Return (x, y) of the center of cell containing provided text 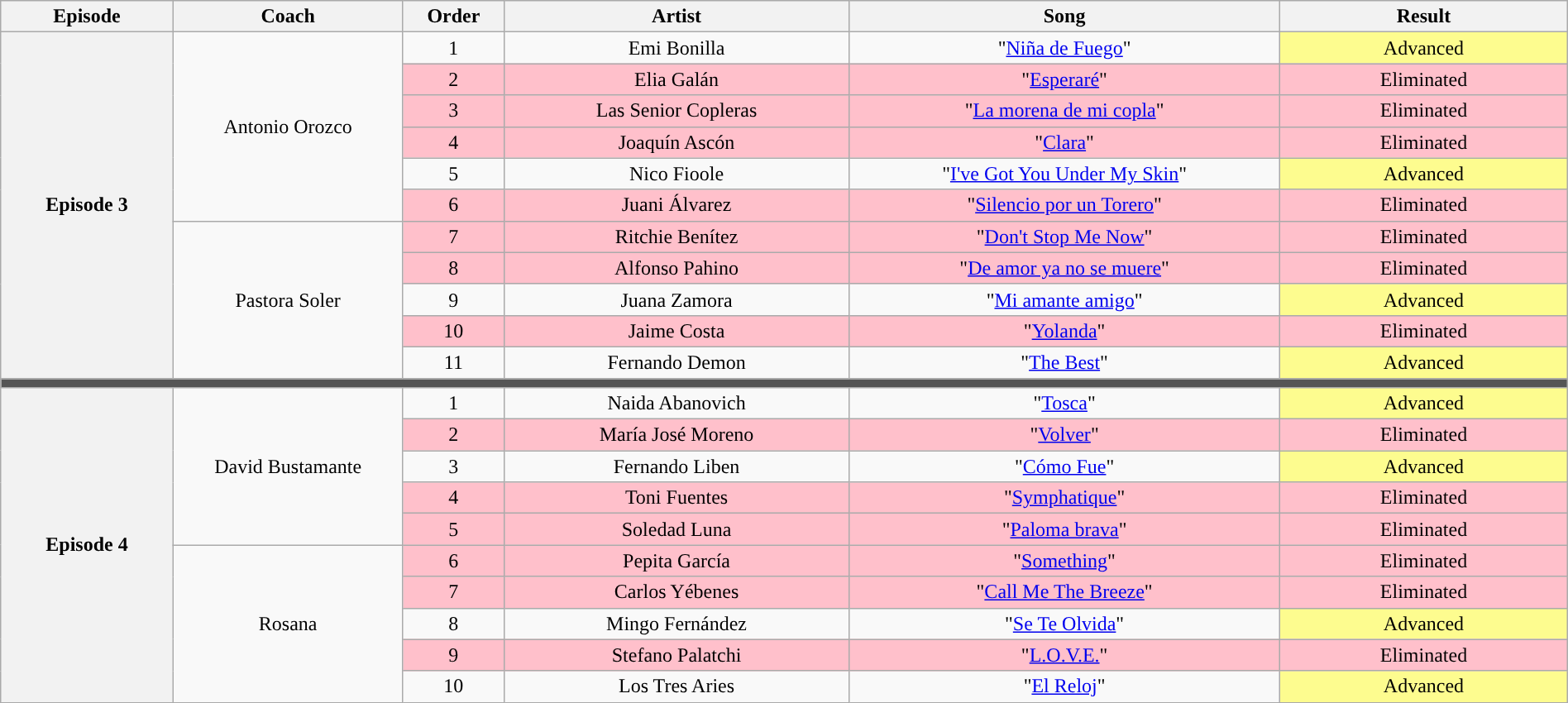
Fernando Demon (676, 362)
Order (453, 17)
"Niña de Fuego" (1065, 48)
Nico Fioole (676, 174)
Juana Zamora (676, 299)
"Symphatique" (1065, 498)
Mingo Fernández (676, 624)
"De amor ya no se muere" (1065, 268)
"Paloma brava" (1065, 529)
Song (1065, 17)
"Clara" (1065, 142)
Emi Bonilla (676, 48)
Naida Abanovich (676, 404)
Pastora Soler (288, 299)
"La morena de mi copla" (1065, 111)
"I've Got You Under My Skin" (1065, 174)
"El Reloj" (1065, 686)
Jaime Costa (676, 331)
"Mi amante amigo" (1065, 299)
"Don't Stop Me Now" (1065, 237)
Joaquín Ascón (676, 142)
11 (453, 362)
Rosana (288, 624)
"Call Me The Breeze" (1065, 592)
Episode 3 (87, 205)
Soledad Luna (676, 529)
Alfonso Pahino (676, 268)
"Silencio por un Torero" (1065, 205)
Result (1424, 17)
David Bustamante (288, 466)
María José Moreno (676, 435)
Pepita García (676, 561)
Toni Fuentes (676, 498)
Carlos Yébenes (676, 592)
"Something" (1065, 561)
Antonio Orozco (288, 127)
"Esperaré" (1065, 79)
"The Best" (1065, 362)
Episode (87, 17)
"Tosca" (1065, 404)
"Se Te Olvida" (1065, 624)
Artist (676, 17)
Juani Álvarez (676, 205)
"Volver" (1065, 435)
Episode 4 (87, 546)
Ritchie Benítez (676, 237)
"Cómo Fue" (1065, 466)
Coach (288, 17)
Elia Galán (676, 79)
Stefano Palatchi (676, 655)
Fernando Liben (676, 466)
"L.O.V.E." (1065, 655)
Los Tres Aries (676, 686)
Las Senior Copleras (676, 111)
"Yolanda" (1065, 331)
